Capture the cell that displays the provided text and extract its [x, y] central coordinate. 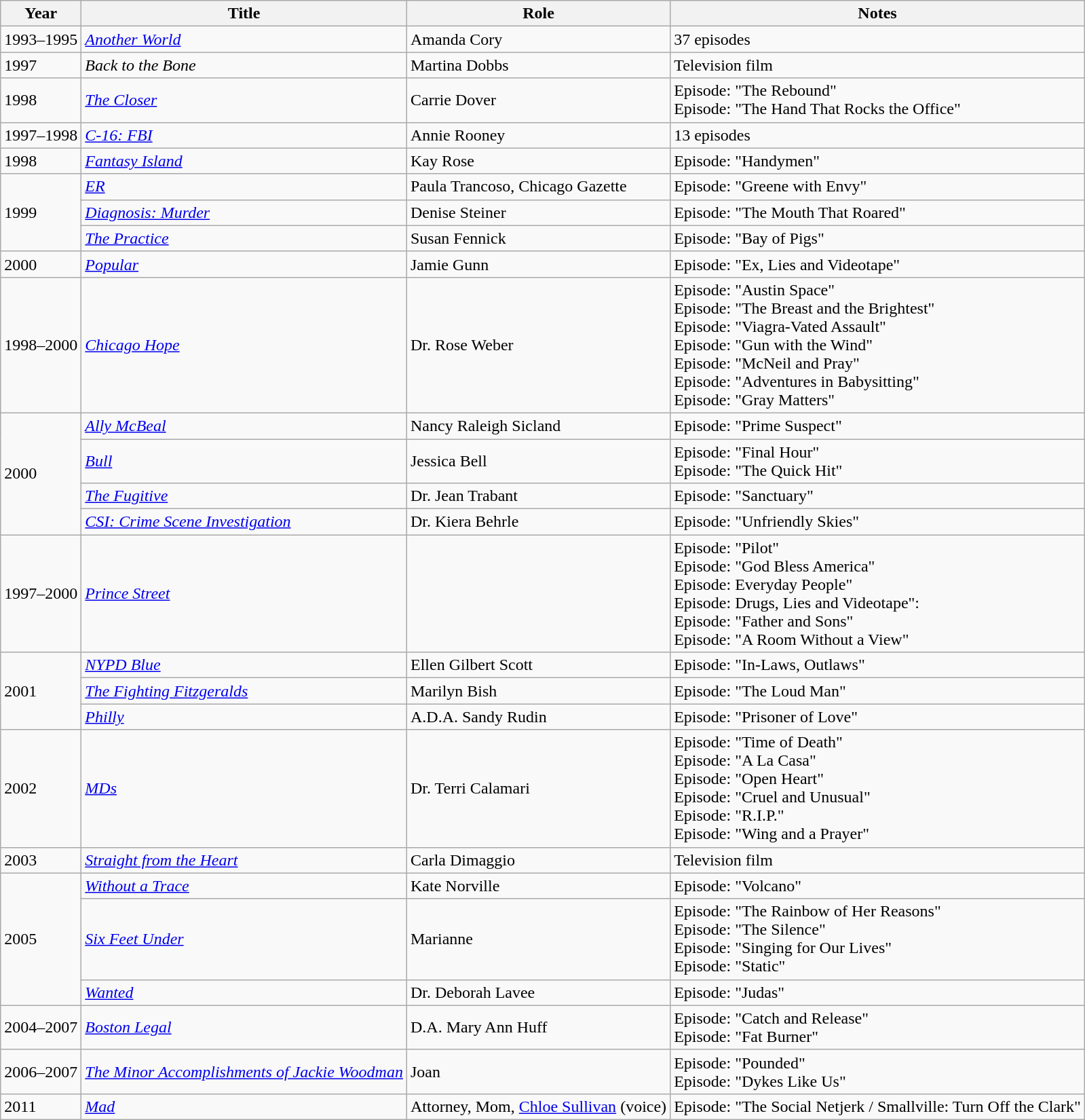
2011 [41, 1106]
Jamie Gunn [538, 264]
Episode: "Ex, Lies and Videotape" [878, 264]
Episode: "The Mouth That Roared" [878, 212]
Dr. Terri Calamari [538, 789]
Episode: "Unfriendly Skies" [878, 522]
1997 [41, 65]
2004–2007 [41, 1028]
13 episodes [878, 135]
Another World [244, 39]
D.A. Mary Ann Huff [538, 1028]
Six Feet Under [244, 939]
Dr. Jean Trabant [538, 496]
The Practice [244, 238]
Role [538, 14]
Episode: "Prisoner of Love" [878, 717]
Episode: "Bay of Pigs" [878, 238]
1997–1998 [41, 135]
2002 [41, 789]
Philly [244, 717]
1997–2000 [41, 593]
Episode: "The Rainbow of Her Reasons"Episode: "The Silence"Episode: "Singing for Our Lives"Episode: "Static" [878, 939]
Fantasy Island [244, 161]
Attorney, Mom, Chloe Sullivan (voice) [538, 1106]
Episode: "Final Hour"Episode: "The Quick Hit" [878, 460]
Amanda Cory [538, 39]
2006–2007 [41, 1071]
Episode: "Greene with Envy" [878, 187]
Bull [244, 460]
Episode: "The Social Netjerk / Smallville: Turn Off the Clark" [878, 1106]
The Closer [244, 100]
Episode: "Pounded"Episode: "Dykes Like Us" [878, 1071]
CSI: Crime Scene Investigation [244, 522]
MDs [244, 789]
Episode: "The Rebound"Episode: "The Hand That Rocks the Office" [878, 100]
Year [41, 14]
Episode: "Handymen" [878, 161]
Episode: "The Loud Man" [878, 691]
2001 [41, 691]
Back to the Bone [244, 65]
Paula Trancoso, Chicago Gazette [538, 187]
The Minor Accomplishments of Jackie Woodman [244, 1071]
Episode: "Judas" [878, 992]
Mad [244, 1106]
Popular [244, 264]
Dr. Deborah Lavee [538, 992]
Episode: "Prime Suspect" [878, 426]
Denise Steiner [538, 212]
The Fugitive [244, 496]
Dr. Rose Weber [538, 345]
Jessica Bell [538, 460]
Straight from the Heart [244, 860]
The Fighting Fitzgeralds [244, 691]
Nancy Raleigh Sicland [538, 426]
Kate Norville [538, 886]
Wanted [244, 992]
1998–2000 [41, 345]
2005 [41, 939]
Marianne [538, 939]
Marilyn Bish [538, 691]
Episode: "In-Laws, Outlaws" [878, 665]
Episode: "Sanctuary" [878, 496]
Carla Dimaggio [538, 860]
Notes [878, 14]
C-16: FBI [244, 135]
Episode: "Time of Death"Episode: "A La Casa"Episode: "Open Heart"Episode: "Cruel and Unusual"Episode: "R.I.P."Episode: "Wing and a Prayer" [878, 789]
Dr. Kiera Behrle [538, 522]
A.D.A. Sandy Rudin [538, 717]
Martina Dobbs [538, 65]
1993–1995 [41, 39]
2003 [41, 860]
ER [244, 187]
Episode: "Catch and Release"Episode: "Fat Burner" [878, 1028]
Diagnosis: Murder [244, 212]
Title [244, 14]
37 episodes [878, 39]
Without a Trace [244, 886]
Carrie Dover [538, 100]
Boston Legal [244, 1028]
Kay Rose [538, 161]
Chicago Hope [244, 345]
NYPD Blue [244, 665]
Annie Rooney [538, 135]
Susan Fennick [538, 238]
Prince Street [244, 593]
Ally McBeal [244, 426]
Episode: "Volcano" [878, 886]
Ellen Gilbert Scott [538, 665]
Joan [538, 1071]
1999 [41, 212]
